Extract the (x, y) coordinate from the center of the cell holding the provided text.  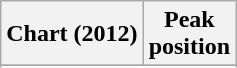
Chart (2012) (72, 34)
Peak position (189, 34)
